Find where the given text appears and provide that cell's center as (X, Y) coordinate. 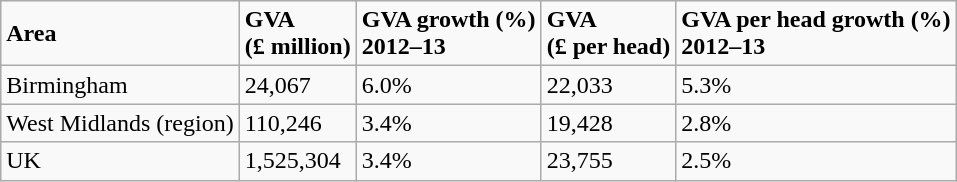
GVA growth (%) 2012–13 (448, 34)
110,246 (298, 123)
2.5% (816, 161)
GVA per head growth (%)2012–13 (816, 34)
5.3% (816, 85)
GVA (£ per head) (608, 34)
West Midlands (region) (120, 123)
22,033 (608, 85)
1,525,304 (298, 161)
23,755 (608, 161)
2.8% (816, 123)
6.0% (448, 85)
Area (120, 34)
24,067 (298, 85)
19,428 (608, 123)
UK (120, 161)
GVA (£ million) (298, 34)
Birmingham (120, 85)
